Capture the cell that displays the provided text and extract its [x, y] central coordinate. 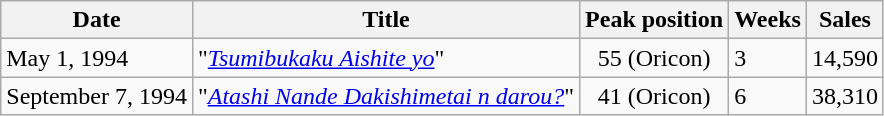
May 1, 1994 [97, 58]
38,310 [844, 96]
Date [97, 20]
Peak position [654, 20]
Sales [844, 20]
Title [386, 20]
55 (Oricon) [654, 58]
September 7, 1994 [97, 96]
6 [768, 96]
Weeks [768, 20]
"Atashi Nande Dakishimetai n darou?" [386, 96]
3 [768, 58]
14,590 [844, 58]
41 (Oricon) [654, 96]
"Tsumibukaku Aishite yo" [386, 58]
